For the text-containing cell, return its midpoint in [X, Y] coordinate format. 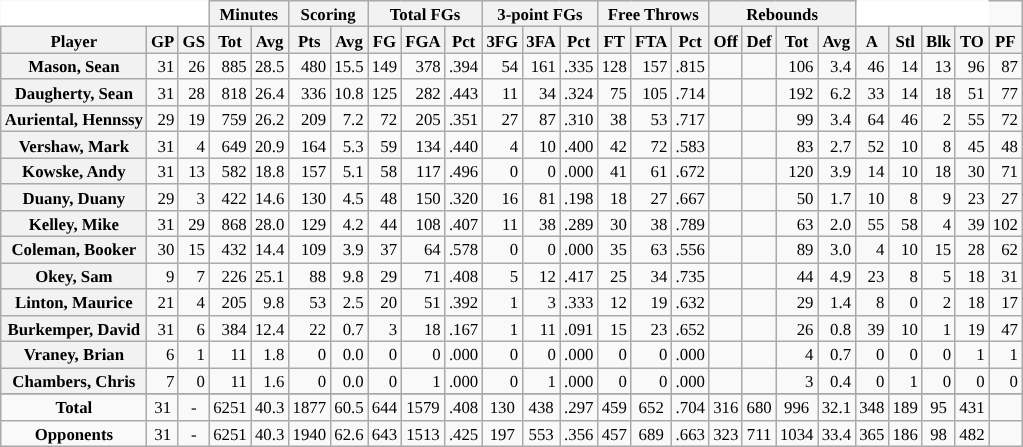
42 [614, 145]
438 [541, 407]
2.0 [837, 224]
Scoring [328, 14]
.583 [690, 145]
482 [972, 433]
117 [423, 171]
348 [872, 407]
GP [163, 40]
7.2 [349, 119]
Vershaw, Mark [74, 145]
.717 [690, 119]
4.5 [349, 197]
384 [230, 328]
.663 [690, 433]
.356 [579, 433]
209 [309, 119]
.652 [690, 328]
.417 [579, 276]
.714 [690, 93]
14.6 [270, 197]
Total FGs [426, 14]
2.7 [837, 145]
33.4 [837, 433]
Def [758, 40]
Auriental, Hennssy [74, 119]
Off [726, 40]
582 [230, 171]
.167 [464, 328]
Minutes [248, 14]
.672 [690, 171]
5.1 [349, 171]
.320 [464, 197]
12.4 [270, 328]
885 [230, 66]
1579 [423, 407]
75 [614, 93]
1.4 [837, 302]
4.9 [837, 276]
161 [541, 66]
52 [872, 145]
480 [309, 66]
3.0 [837, 250]
89 [797, 250]
432 [230, 250]
.335 [579, 66]
649 [230, 145]
Total [74, 407]
Chambers, Chris [74, 381]
996 [797, 407]
3FG [502, 40]
10.8 [349, 93]
16 [502, 197]
Kelley, Mike [74, 224]
41 [614, 171]
.815 [690, 66]
.667 [690, 197]
3FA [541, 40]
1940 [309, 433]
711 [758, 433]
.297 [579, 407]
Burkemper, David [74, 328]
28.5 [270, 66]
20 [384, 302]
643 [384, 433]
.735 [690, 276]
22 [309, 328]
25.1 [270, 276]
189 [904, 407]
1034 [797, 433]
.198 [579, 197]
Player [74, 40]
134 [423, 145]
.324 [579, 93]
106 [797, 66]
689 [652, 433]
4.2 [349, 224]
192 [797, 93]
26.2 [270, 119]
.556 [690, 250]
81 [541, 197]
98 [938, 433]
2.5 [349, 302]
Blk [938, 40]
59 [384, 145]
109 [309, 250]
0.8 [837, 328]
129 [309, 224]
5.3 [349, 145]
365 [872, 433]
868 [230, 224]
99 [797, 119]
25 [614, 276]
Opponents [74, 433]
226 [230, 276]
.632 [690, 302]
378 [423, 66]
457 [614, 433]
759 [230, 119]
323 [726, 433]
50 [797, 197]
459 [614, 407]
47 [1006, 328]
164 [309, 145]
316 [726, 407]
62 [1006, 250]
105 [652, 93]
96 [972, 66]
.407 [464, 224]
15.5 [349, 66]
14.4 [270, 250]
.578 [464, 250]
60.5 [349, 407]
.443 [464, 93]
FGA [423, 40]
.392 [464, 302]
Daugherty, Sean [74, 93]
652 [652, 407]
422 [230, 197]
336 [309, 93]
28.0 [270, 224]
431 [972, 407]
95 [938, 407]
Pts [309, 40]
33 [872, 93]
.425 [464, 433]
26.4 [270, 93]
0.4 [837, 381]
120 [797, 171]
553 [541, 433]
62.6 [349, 433]
.789 [690, 224]
Kowske, Andy [74, 171]
197 [502, 433]
1.6 [270, 381]
128 [614, 66]
20.9 [270, 145]
61 [652, 171]
Mason, Sean [74, 66]
.394 [464, 66]
149 [384, 66]
Linton, Maurice [74, 302]
.440 [464, 145]
150 [423, 197]
35 [614, 250]
644 [384, 407]
282 [423, 93]
GS [194, 40]
818 [230, 93]
.333 [579, 302]
6.2 [837, 93]
Coleman, Booker [74, 250]
83 [797, 145]
FT [614, 40]
21 [163, 302]
Okey, Sam [74, 276]
.310 [579, 119]
102 [1006, 224]
32.1 [837, 407]
TO [972, 40]
.289 [579, 224]
.704 [690, 407]
A [872, 40]
FG [384, 40]
PF [1006, 40]
1513 [423, 433]
3-point FGs [540, 14]
1.8 [270, 355]
680 [758, 407]
.496 [464, 171]
17 [1006, 302]
37 [384, 250]
1877 [309, 407]
Free Throws [654, 14]
Vraney, Brian [74, 355]
45 [972, 145]
125 [384, 93]
.400 [579, 145]
54 [502, 66]
88 [309, 276]
Duany, Duany [74, 197]
.091 [579, 328]
77 [1006, 93]
Rebounds [782, 14]
1.7 [837, 197]
108 [423, 224]
.351 [464, 119]
Stl [904, 40]
18.8 [270, 171]
FTA [652, 40]
186 [904, 433]
